Provide the (X, Y) coordinate of the cell's center where the given text is located.  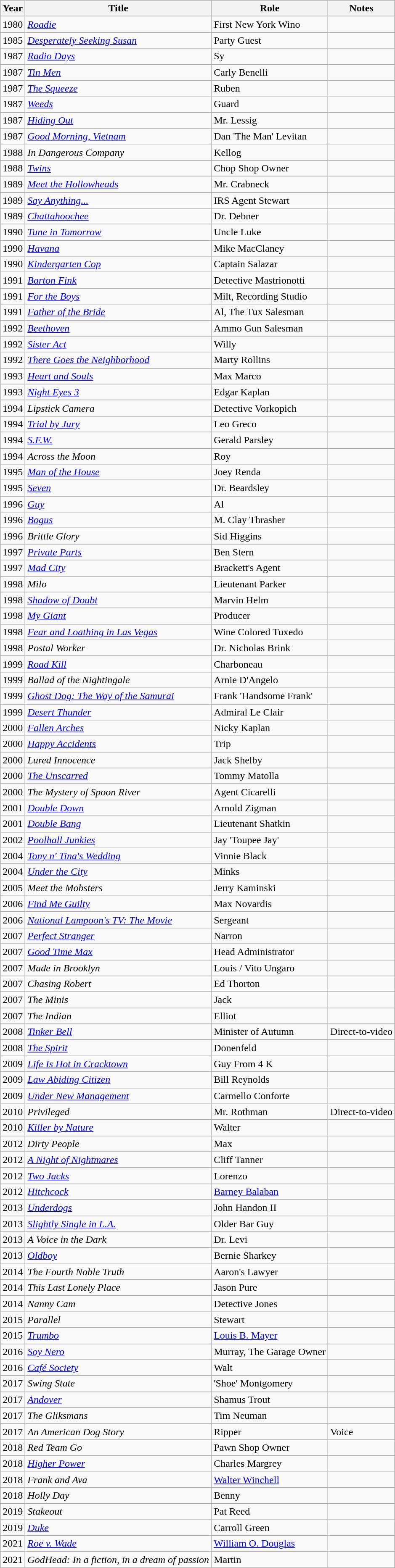
Twins (119, 168)
Pawn Shop Owner (270, 1447)
Benny (270, 1496)
Dan 'The Man' Levitan (270, 136)
2002 (13, 840)
Minister of Autumn (270, 1032)
Captain Salazar (270, 264)
Tommy Matolla (270, 776)
Bill Reynolds (270, 1080)
Agent Cicarelli (270, 792)
Hitchcock (119, 1192)
Road Kill (119, 664)
Perfect Stranger (119, 936)
Hiding Out (119, 120)
Bogus (119, 520)
Sy (270, 56)
Trip (270, 744)
The Spirit (119, 1048)
Donenfeld (270, 1048)
Life Is Hot in Cracktown (119, 1064)
Bernie Sharkey (270, 1256)
Al (270, 504)
Tune in Tomorrow (119, 232)
Carly Benelli (270, 72)
Fallen Arches (119, 728)
Lieutenant Parker (270, 584)
Roadie (119, 24)
Milo (119, 584)
Higher Power (119, 1463)
Double Bang (119, 824)
Under New Management (119, 1096)
Lorenzo (270, 1176)
Man of the House (119, 472)
Underdogs (119, 1208)
Chasing Robert (119, 984)
Producer (270, 616)
Edgar Kaplan (270, 392)
Notes (362, 8)
The Unscarred (119, 776)
Head Administrator (270, 952)
Carmello Conforte (270, 1096)
Pat Reed (270, 1512)
Dr. Debner (270, 216)
Andover (119, 1400)
Max Marco (270, 376)
Detective Vorkopich (270, 408)
Mr. Lessig (270, 120)
Dr. Levi (270, 1240)
Sergeant (270, 920)
Walter Winchell (270, 1479)
Holly Day (119, 1496)
Sister Act (119, 344)
Narron (270, 936)
Lieutenant Shatkin (270, 824)
Night Eyes 3 (119, 392)
Sid Higgins (270, 536)
Martin (270, 1560)
Carroll Green (270, 1528)
Meet the Hollowheads (119, 184)
Minks (270, 872)
Shadow of Doubt (119, 600)
Weeds (119, 104)
Gerald Parsley (270, 440)
Say Anything... (119, 200)
M. Clay Thrasher (270, 520)
Postal Worker (119, 648)
Jack Shelby (270, 760)
Leo Greco (270, 424)
The Gliksmans (119, 1415)
Desperately Seeking Susan (119, 40)
Tony n' Tina's Wedding (119, 856)
Stakeout (119, 1512)
Privileged (119, 1112)
Two Jacks (119, 1176)
Guard (270, 104)
Dr. Nicholas Brink (270, 648)
Ammo Gun Salesman (270, 328)
Lured Innocence (119, 760)
Mr. Rothman (270, 1112)
Nanny Cam (119, 1304)
Stewart (270, 1320)
Father of the Bride (119, 312)
Double Down (119, 808)
Joey Renda (270, 472)
1985 (13, 40)
Voice (362, 1431)
An American Dog Story (119, 1431)
A Night of Nightmares (119, 1160)
Frank and Ava (119, 1479)
Made in Brooklyn (119, 968)
Poolhall Junkies (119, 840)
Guy From 4 K (270, 1064)
Louis B. Mayer (270, 1336)
Seven (119, 488)
The Fourth Noble Truth (119, 1272)
Café Society (119, 1368)
Admiral Le Clair (270, 712)
Roy (270, 456)
Al, The Tux Salesman (270, 312)
Brittle Glory (119, 536)
Beethoven (119, 328)
Charles Margrey (270, 1463)
Mad City (119, 568)
This Last Lonely Place (119, 1288)
Good Morning, Vietnam (119, 136)
Mr. Crabneck (270, 184)
Slightly Single in L.A. (119, 1224)
Arnie D'Angelo (270, 680)
Jack (270, 1000)
Meet the Mobsters (119, 888)
Walter (270, 1128)
The Squeeze (119, 88)
Wine Colored Tuxedo (270, 632)
Barton Fink (119, 280)
Marvin Helm (270, 600)
First New York Wino (270, 24)
Ben Stern (270, 552)
National Lampoon's TV: The Movie (119, 920)
Guy (119, 504)
Soy Nero (119, 1352)
A Voice in the Dark (119, 1240)
Marty Rollins (270, 360)
Havana (119, 248)
Elliot (270, 1016)
Find Me Guilty (119, 904)
Parallel (119, 1320)
1980 (13, 24)
Title (119, 8)
Jay 'Toupee Jay' (270, 840)
Oldboy (119, 1256)
The Indian (119, 1016)
Roe v. Wade (119, 1544)
Frank 'Handsome Frank' (270, 696)
Arnold Zigman (270, 808)
Barney Balaban (270, 1192)
'Shoe' Montgomery (270, 1384)
Under the City (119, 872)
Good Time Max (119, 952)
Murray, The Garage Owner (270, 1352)
Tin Men (119, 72)
Trumbo (119, 1336)
Private Parts (119, 552)
The Mystery of Spoon River (119, 792)
Chattahoochee (119, 216)
Ruben (270, 88)
My Giant (119, 616)
Tinker Bell (119, 1032)
Dirty People (119, 1144)
For the Boys (119, 296)
Walt (270, 1368)
Year (13, 8)
William O. Douglas (270, 1544)
Tim Neuman (270, 1415)
Brackett's Agent (270, 568)
Older Bar Guy (270, 1224)
Shamus Trout (270, 1400)
Ghost Dog: The Way of the Samurai (119, 696)
There Goes the Neighborhood (119, 360)
Lipstick Camera (119, 408)
Jerry Kaminski (270, 888)
Party Guest (270, 40)
The Minis (119, 1000)
Kindergarten Cop (119, 264)
Duke (119, 1528)
Detective Jones (270, 1304)
Role (270, 8)
IRS Agent Stewart (270, 200)
Killer by Nature (119, 1128)
Willy (270, 344)
Happy Accidents (119, 744)
Milt, Recording Studio (270, 296)
Uncle Luke (270, 232)
Nicky Kaplan (270, 728)
In Dangerous Company (119, 152)
Max Novardis (270, 904)
Trial by Jury (119, 424)
Charboneau (270, 664)
GodHead: In a fiction, in a dream of passion (119, 1560)
Heart and Souls (119, 376)
Dr. Beardsley (270, 488)
Louis / Vito Ungaro (270, 968)
Desert Thunder (119, 712)
Red Team Go (119, 1447)
Swing State (119, 1384)
Detective Mastrionotti (270, 280)
Ed Thorton (270, 984)
2005 (13, 888)
Ripper (270, 1431)
Vinnie Black (270, 856)
Law Abiding Citizen (119, 1080)
Jason Pure (270, 1288)
Chop Shop Owner (270, 168)
Ballad of the Nightingale (119, 680)
Radio Days (119, 56)
S.F.W. (119, 440)
Kellog (270, 152)
Aaron's Lawyer (270, 1272)
Mike MacClaney (270, 248)
John Handon II (270, 1208)
Max (270, 1144)
Fear and Loathing in Las Vegas (119, 632)
Cliff Tanner (270, 1160)
Across the Moon (119, 456)
